Output the (X, Y) coordinate of the center of the cell containing the given text.  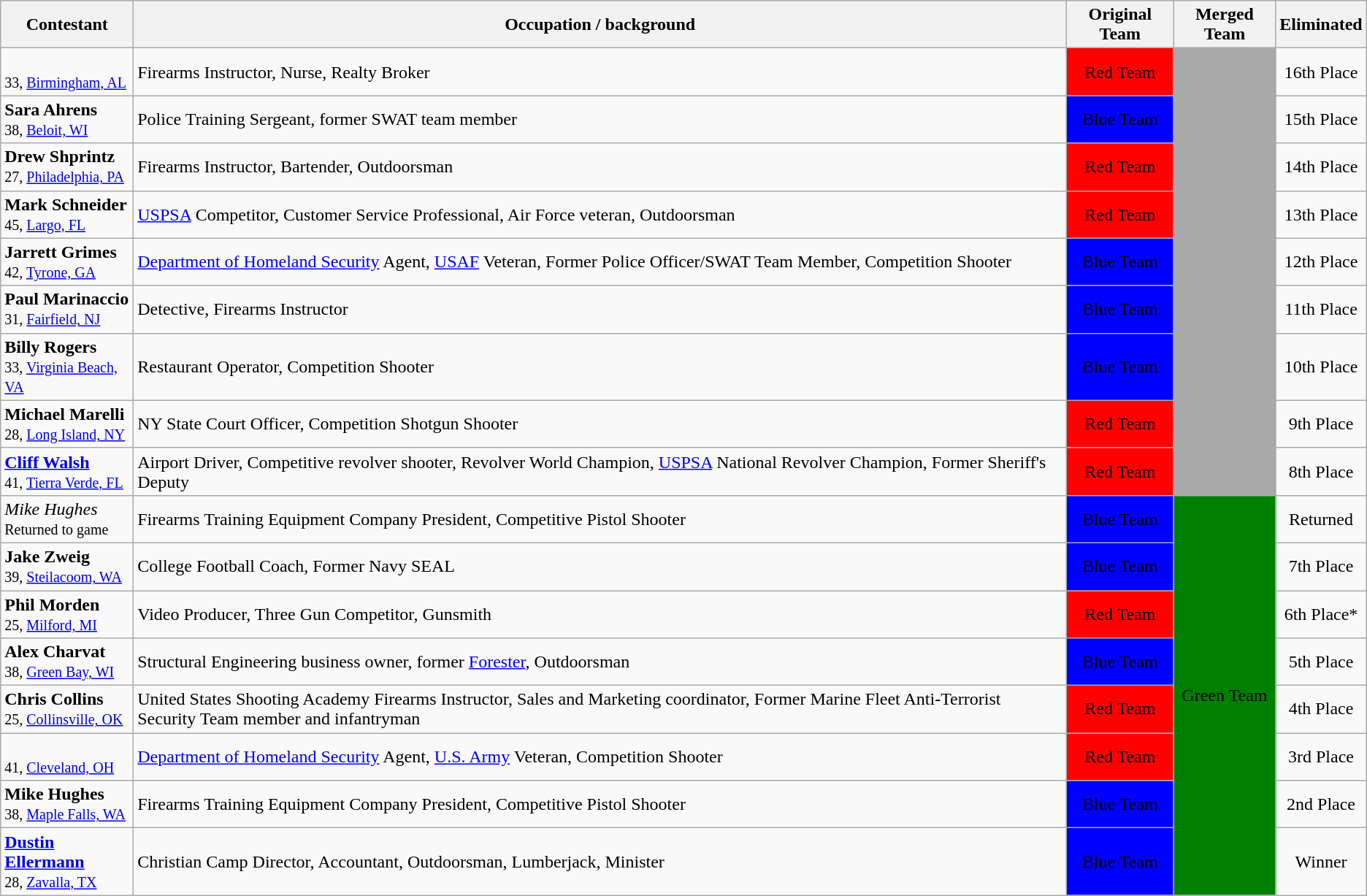
Sara Ahrens38, Beloit, WI (67, 120)
Occupation / background (600, 25)
9th Place (1321, 424)
Phil Morden25, Milford, MI (67, 613)
3rd Place (1321, 757)
15th Place (1321, 120)
Michael Marelli28, Long Island, NY (67, 424)
Contestant (67, 25)
14th Place (1321, 166)
Jake Zweig39, Steilacoom, WA (67, 567)
2nd Place (1321, 805)
4th Place (1321, 710)
Returned (1321, 518)
Jarrett Grimes42, Tyrone, GA (67, 261)
Winner (1321, 862)
7th Place (1321, 567)
41, Cleveland, OH (67, 757)
Firearms Instructor, Nurse, Realty Broker (600, 72)
NY State Court Officer, Competition Shotgun Shooter (600, 424)
33, Birmingham, AL (67, 72)
Merged Team (1225, 25)
16th Place (1321, 72)
Eliminated (1321, 25)
Police Training Sergeant, former SWAT team member (600, 120)
Christian Camp Director, Accountant, Outdoorsman, Lumberjack, Minister (600, 862)
Detective, Firearms Instructor (600, 310)
Paul Marinaccio31, Fairfield, NJ (67, 310)
USPSA Competitor, Customer Service Professional, Air Force veteran, Outdoorsman (600, 215)
Original Team (1120, 25)
Billy Rogers33, Virginia Beach, VA (67, 367)
Dustin Ellermann28, Zavalla, TX (67, 862)
10th Place (1321, 367)
Chris Collins25, Collinsville, OK (67, 710)
Mike HughesReturned to game (67, 518)
12th Place (1321, 261)
Alex Charvat38, Green Bay, WI (67, 662)
Video Producer, Three Gun Competitor, Gunsmith (600, 613)
6th Place* (1321, 613)
Department of Homeland Security Agent, U.S. Army Veteran, Competition Shooter (600, 757)
11th Place (1321, 310)
Structural Engineering business owner, former Forester, Outdoorsman (600, 662)
Restaurant Operator, Competition Shooter (600, 367)
Drew Shprintz27, Philadelphia, PA (67, 166)
5th Place (1321, 662)
13th Place (1321, 215)
Airport Driver, Competitive revolver shooter, Revolver World Champion, USPSA National Revolver Champion, Former Sheriff's Deputy (600, 472)
Mark Schneider45, Largo, FL (67, 215)
Green Team (1225, 695)
Cliff Walsh41, Tierra Verde, FL (67, 472)
College Football Coach, Former Navy SEAL (600, 567)
Mike Hughes38, Maple Falls, WA (67, 805)
8th Place (1321, 472)
Firearms Instructor, Bartender, Outdoorsman (600, 166)
Department of Homeland Security Agent, USAF Veteran, Former Police Officer/SWAT Team Member, Competition Shooter (600, 261)
